Pinpoint the cell where the given text exists, returning its (x, y) midpoint coordinate. 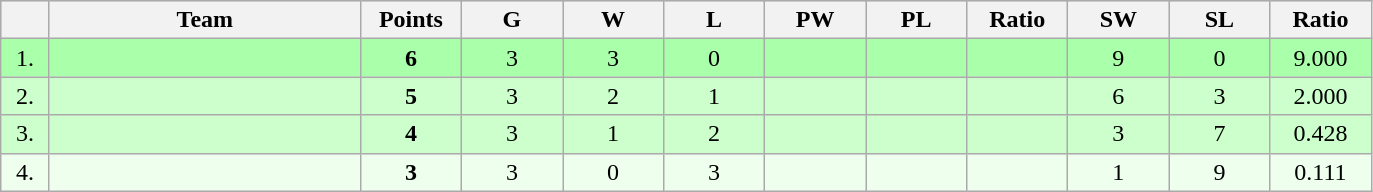
1. (26, 58)
0.428 (1320, 134)
SL (1220, 20)
Points (410, 20)
Team (204, 20)
0.111 (1320, 172)
PW (816, 20)
4 (410, 134)
9.000 (1320, 58)
2. (26, 96)
5 (410, 96)
3. (26, 134)
4. (26, 172)
7 (1220, 134)
SW (1118, 20)
L (714, 20)
PL (916, 20)
G (512, 20)
2.000 (1320, 96)
W (612, 20)
